Extract the (X, Y) coordinate from the center of the cell holding the provided text.  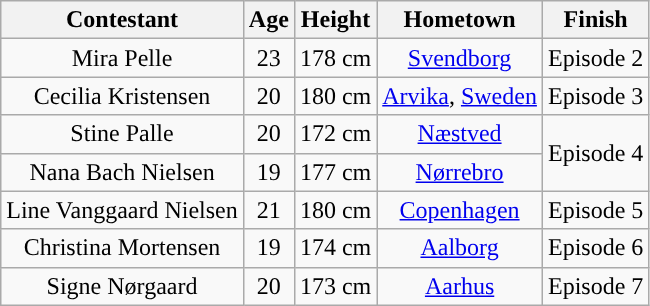
Næstved (460, 134)
177 cm (335, 172)
Episode 3 (595, 96)
Finish (595, 20)
174 cm (335, 248)
Episode 7 (595, 286)
Cecilia Kristensen (122, 96)
Arvika, Sweden (460, 96)
Episode 6 (595, 248)
Nana Bach Nielsen (122, 172)
23 (268, 58)
Copenhagen (460, 210)
Signe Nørgaard (122, 286)
178 cm (335, 58)
Mira Pelle (122, 58)
Height (335, 20)
Stine Palle (122, 134)
Episode 2 (595, 58)
Aalborg (460, 248)
Episode 5 (595, 210)
Contestant (122, 20)
21 (268, 210)
Hometown (460, 20)
172 cm (335, 134)
173 cm (335, 286)
Aarhus (460, 286)
Line Vanggaard Nielsen (122, 210)
Nørrebro (460, 172)
Episode 4 (595, 153)
Age (268, 20)
Svendborg (460, 58)
Christina Mortensen (122, 248)
